Output the (X, Y) coordinate of the center of the cell containing the given text.  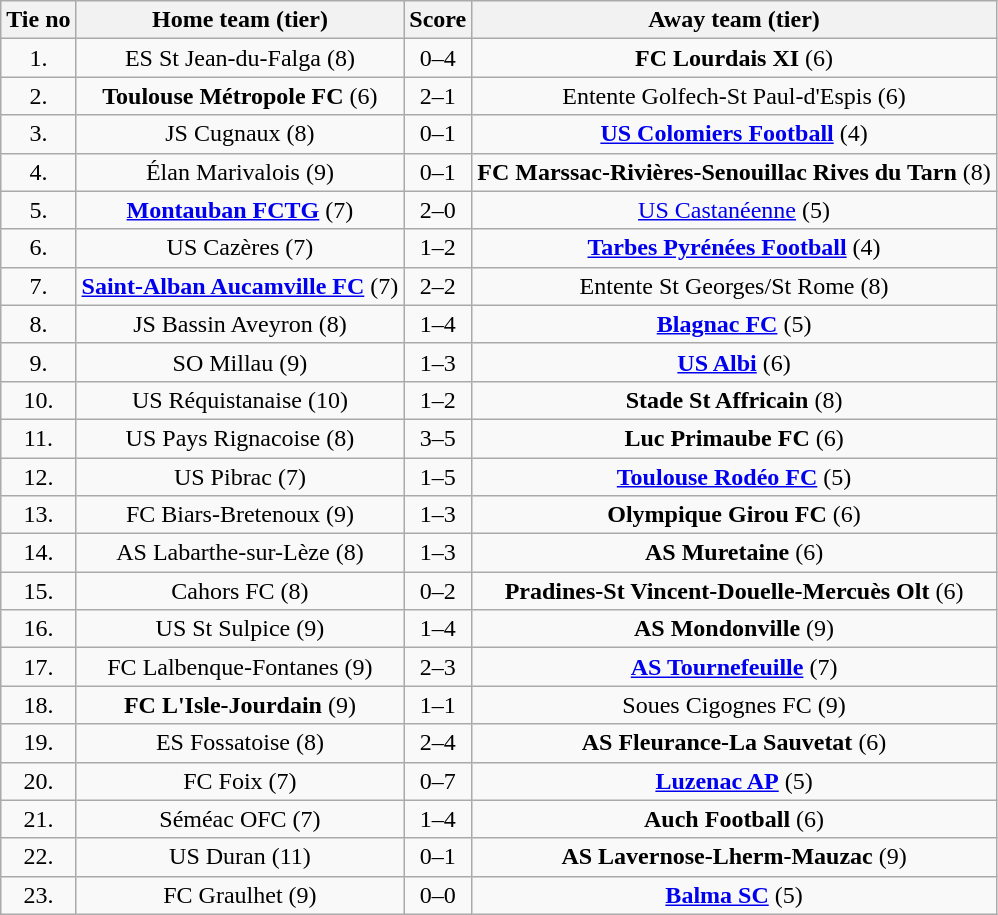
6. (38, 248)
Pradines-St Vincent-Douelle-Mercuès Olt (6) (734, 591)
15. (38, 591)
18. (38, 705)
Toulouse Rodéo FC (5) (734, 477)
Home team (tier) (240, 20)
US Pibrac (7) (240, 477)
US Cazères (7) (240, 248)
AS Muretaine (6) (734, 553)
Luzenac AP (5) (734, 781)
Entente St Georges/St Rome (8) (734, 286)
ES St Jean-du-Falga (8) (240, 58)
3–5 (438, 438)
1–1 (438, 705)
4. (38, 172)
SO Millau (9) (240, 362)
Away team (tier) (734, 20)
JS Cugnaux (8) (240, 134)
19. (38, 743)
Entente Golfech-St Paul-d'Espis (6) (734, 96)
7. (38, 286)
AS Labarthe-sur-Lèze (8) (240, 553)
FC Lourdais XI (6) (734, 58)
Cahors FC (8) (240, 591)
Toulouse Métropole FC (6) (240, 96)
Blagnac FC (5) (734, 324)
Balma SC (5) (734, 895)
US Duran (11) (240, 857)
Score (438, 20)
2–0 (438, 210)
5. (38, 210)
Séméac OFC (7) (240, 819)
2–4 (438, 743)
Luc Primaube FC (6) (734, 438)
20. (38, 781)
Tarbes Pyrénées Football (4) (734, 248)
US Pays Rignacoise (8) (240, 438)
9. (38, 362)
US Réquistanaise (10) (240, 400)
US Albi (6) (734, 362)
0–2 (438, 591)
FC Lalbenque-Fontanes (9) (240, 667)
Élan Marivalois (9) (240, 172)
Saint-Alban Aucamville FC (7) (240, 286)
US Castanéenne (5) (734, 210)
2–2 (438, 286)
AS Fleurance-La Sauvetat (6) (734, 743)
0–7 (438, 781)
21. (38, 819)
2–1 (438, 96)
FC L'Isle-Jourdain (9) (240, 705)
Olympique Girou FC (6) (734, 515)
AS Mondonville (9) (734, 629)
2–3 (438, 667)
1–5 (438, 477)
0–4 (438, 58)
2. (38, 96)
FC Graulhet (9) (240, 895)
JS Bassin Aveyron (8) (240, 324)
17. (38, 667)
Auch Football (6) (734, 819)
1. (38, 58)
FC Marssac-Rivières-Senouillac Rives du Tarn (8) (734, 172)
Soues Cigognes FC (9) (734, 705)
Stade St Affricain (8) (734, 400)
0–0 (438, 895)
23. (38, 895)
AS Lavernose-Lherm-Mauzac (9) (734, 857)
AS Tournefeuille (7) (734, 667)
13. (38, 515)
FC Biars-Bretenoux (9) (240, 515)
FC Foix (7) (240, 781)
3. (38, 134)
ES Fossatoise (8) (240, 743)
US St Sulpice (9) (240, 629)
11. (38, 438)
Montauban FCTG (7) (240, 210)
8. (38, 324)
10. (38, 400)
Tie no (38, 20)
12. (38, 477)
14. (38, 553)
16. (38, 629)
US Colomiers Football (4) (734, 134)
22. (38, 857)
